Extract the [x, y] coordinate from the center of the cell holding the provided text.  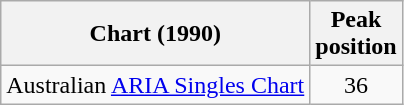
Australian ARIA Singles Chart [156, 85]
Chart (1990) [156, 34]
Peakposition [356, 34]
36 [356, 85]
